For the text-containing cell, return its midpoint in [x, y] coordinate format. 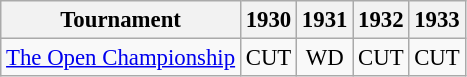
1932 [381, 20]
1930 [268, 20]
WD [325, 58]
The Open Championship [121, 58]
1931 [325, 20]
Tournament [121, 20]
1933 [437, 20]
